Output the [x, y] coordinate of the center of the cell containing the given text.  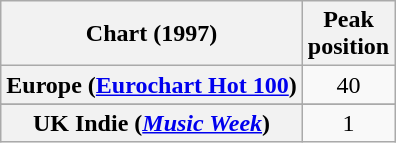
40 [348, 85]
Chart (1997) [152, 34]
Europe (Eurochart Hot 100) [152, 85]
UK Indie (Music Week) [152, 123]
Peakposition [348, 34]
1 [348, 123]
